Locate the cell with the specified text and output its [x, y] center coordinate. 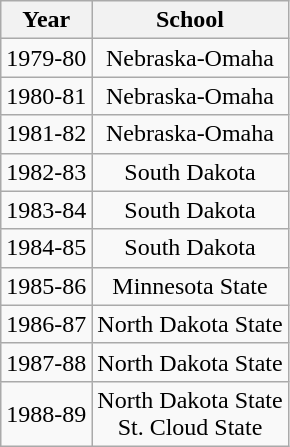
1983-84 [46, 210]
1987-88 [46, 362]
Minnesota State [190, 286]
1982-83 [46, 172]
1980-81 [46, 96]
1979-80 [46, 58]
1986-87 [46, 324]
1984-85 [46, 248]
School [190, 20]
1988-89 [46, 414]
Year [46, 20]
1985-86 [46, 286]
1981-82 [46, 134]
North Dakota StateSt. Cloud State [190, 414]
